Search for the cell housing the specified text and yield its [X, Y] center coordinate. 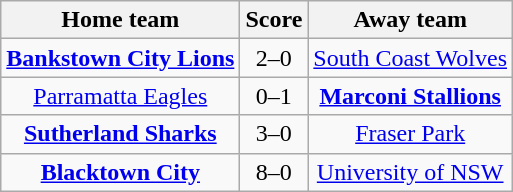
University of NSW [410, 172]
Bankstown City Lions [120, 58]
Fraser Park [410, 134]
Score [274, 20]
Home team [120, 20]
Blacktown City [120, 172]
2–0 [274, 58]
Sutherland Sharks [120, 134]
8–0 [274, 172]
Away team [410, 20]
Marconi Stallions [410, 96]
3–0 [274, 134]
Parramatta Eagles [120, 96]
0–1 [274, 96]
South Coast Wolves [410, 58]
